Detect which cell encompasses the target text, then output its [x, y] center coordinate. 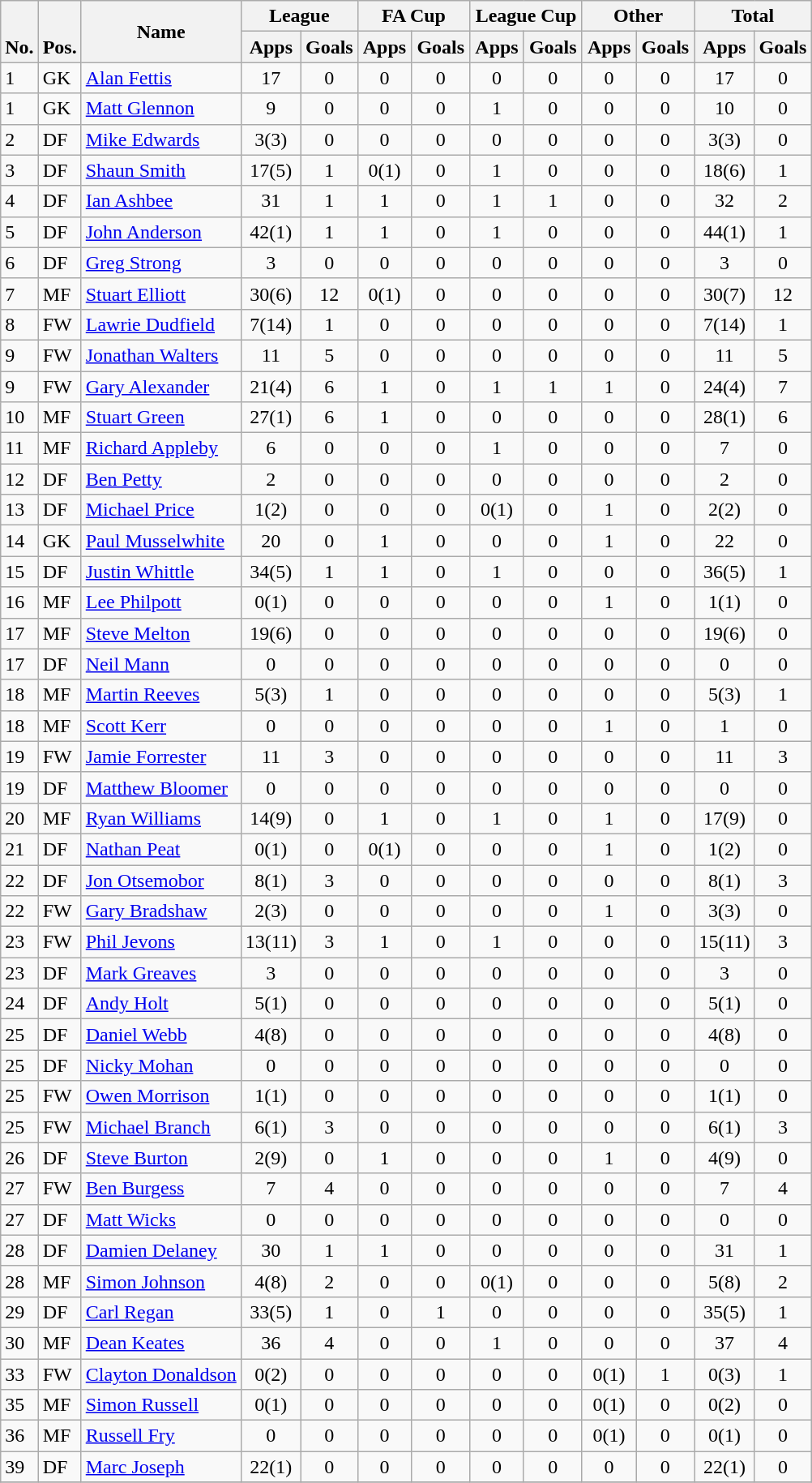
14(9) [271, 818]
Neil Mann [160, 664]
17(5) [271, 170]
Michael Branch [160, 1127]
14 [19, 541]
Gary Bradshaw [160, 911]
33(5) [271, 1312]
13 [19, 510]
30(7) [724, 294]
35(5) [724, 1312]
Ryan Williams [160, 818]
Martin Reeves [160, 695]
Justin Whittle [160, 572]
15(11) [724, 942]
15 [19, 572]
Damien Delaney [160, 1250]
Carl Regan [160, 1312]
Scott Kerr [160, 726]
Other [639, 16]
17(9) [724, 818]
8 [19, 324]
21 [19, 849]
35 [19, 1405]
30(6) [271, 294]
0(3) [724, 1374]
Richard Appleby [160, 448]
2(9) [271, 1158]
39 [19, 1467]
21(4) [271, 387]
John Anderson [160, 232]
Stuart Green [160, 418]
Nathan Peat [160, 849]
Russell Fry [160, 1436]
24 [19, 1004]
Daniel Webb [160, 1035]
FA Cup [413, 16]
34(5) [271, 572]
Paul Musselwhite [160, 541]
Owen Morrison [160, 1096]
Pos. [60, 32]
13(11) [271, 942]
Ian Ashbee [160, 201]
Total [753, 16]
Ben Burgess [160, 1189]
Mike Edwards [160, 139]
Steve Melton [160, 633]
Andy Holt [160, 1004]
18(6) [724, 170]
29 [19, 1312]
Lee Philpott [160, 602]
Greg Strong [160, 263]
24(4) [724, 387]
44(1) [724, 232]
Jamie Forrester [160, 757]
37 [724, 1343]
28(1) [724, 418]
Name [160, 32]
Matthew Bloomer [160, 787]
Nicky Mohan [160, 1065]
Jon Otsemobor [160, 880]
Simon Russell [160, 1405]
2(3) [271, 911]
26 [19, 1158]
League [299, 16]
Gary Alexander [160, 387]
Phil Jevons [160, 942]
16 [19, 602]
Stuart Elliott [160, 294]
Jonathan Walters [160, 355]
Dean Keates [160, 1343]
42(1) [271, 232]
33 [19, 1374]
4(9) [724, 1158]
Alan Fettis [160, 78]
Marc Joseph [160, 1467]
No. [19, 32]
32 [724, 201]
Matt Glennon [160, 109]
Simon Johnson [160, 1281]
2(2) [724, 510]
36(5) [724, 572]
Lawrie Dudfield [160, 324]
Michael Price [160, 510]
Mark Greaves [160, 973]
Clayton Donaldson [160, 1374]
27(1) [271, 418]
League Cup [527, 16]
Shaun Smith [160, 170]
Ben Petty [160, 479]
Matt Wicks [160, 1219]
Steve Burton [160, 1158]
5(8) [724, 1281]
